For the text-containing cell, return its midpoint in (X, Y) coordinate format. 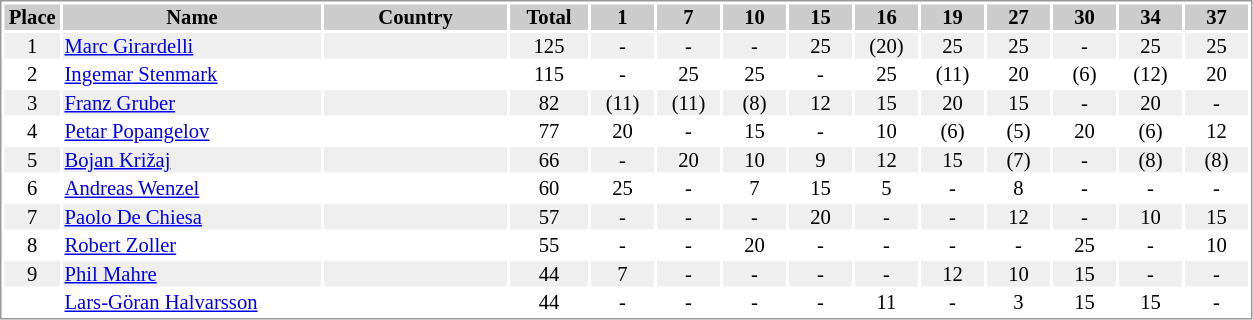
Petar Popangelov (192, 131)
37 (1216, 17)
27 (1018, 17)
55 (549, 245)
(7) (1018, 160)
57 (549, 217)
(12) (1150, 75)
(5) (1018, 131)
Place (32, 17)
Total (549, 17)
2 (32, 75)
6 (32, 189)
Franz Gruber (192, 103)
77 (549, 131)
19 (952, 17)
Ingemar Stenmark (192, 75)
16 (886, 17)
Marc Girardelli (192, 46)
115 (549, 75)
Paolo De Chiesa (192, 217)
Andreas Wenzel (192, 189)
34 (1150, 17)
82 (549, 103)
Phil Mahre (192, 274)
Country (416, 17)
(20) (886, 46)
Bojan Križaj (192, 160)
4 (32, 131)
125 (549, 46)
30 (1084, 17)
11 (886, 303)
60 (549, 189)
Lars-Göran Halvarsson (192, 303)
Robert Zoller (192, 245)
Name (192, 17)
66 (549, 160)
